Provide the [X, Y] coordinate of the cell's center where the given text is located.  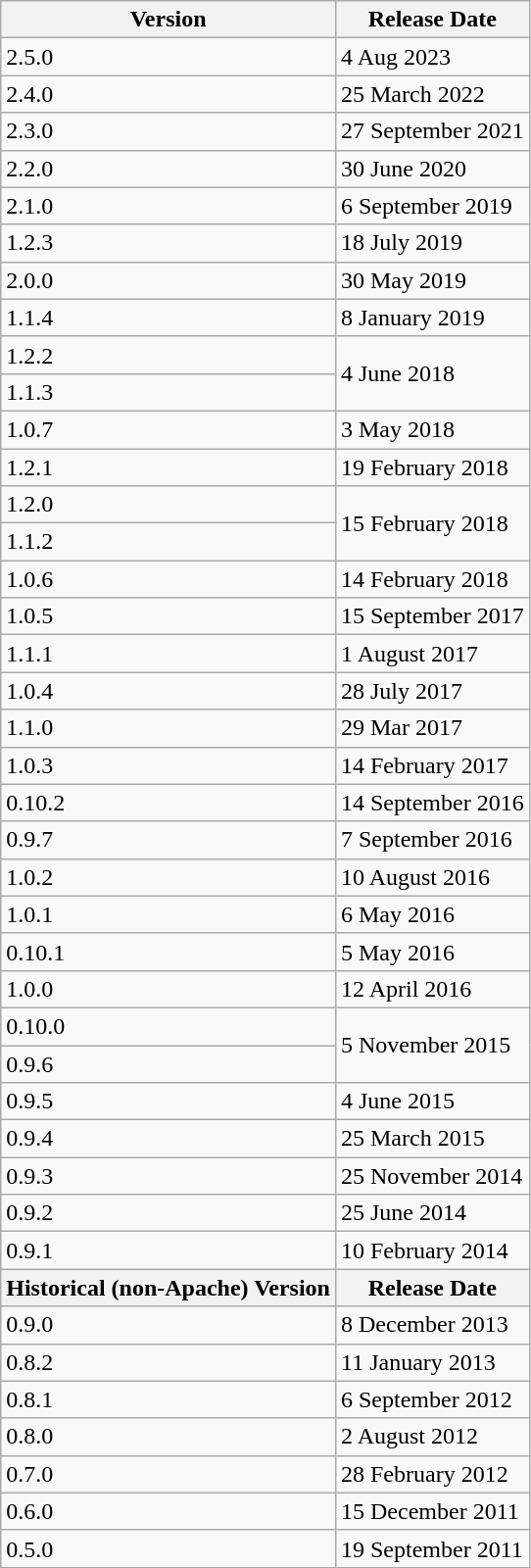
6 May 2016 [432, 914]
6 September 2012 [432, 1399]
2 August 2012 [432, 1437]
10 August 2016 [432, 877]
1.1.1 [169, 654]
0.5.0 [169, 1548]
0.9.6 [169, 1063]
0.9.1 [169, 1250]
1.1.4 [169, 318]
Historical (non-Apache) Version [169, 1288]
2.0.0 [169, 280]
1.2.0 [169, 505]
1.0.3 [169, 765]
0.9.0 [169, 1325]
0.8.0 [169, 1437]
1.1.2 [169, 542]
30 May 2019 [432, 280]
30 June 2020 [432, 169]
1.1.0 [169, 728]
4 June 2018 [432, 373]
0.9.5 [169, 1102]
12 April 2016 [432, 989]
14 February 2018 [432, 579]
15 September 2017 [432, 616]
5 May 2016 [432, 952]
19 September 2011 [432, 1548]
1 August 2017 [432, 654]
1.1.3 [169, 392]
2.3.0 [169, 131]
28 February 2012 [432, 1474]
14 September 2016 [432, 803]
1.2.2 [169, 355]
25 June 2014 [432, 1213]
14 February 2017 [432, 765]
0.10.2 [169, 803]
0.9.3 [169, 1176]
0.9.2 [169, 1213]
11 January 2013 [432, 1362]
1.0.2 [169, 877]
18 July 2019 [432, 243]
0.6.0 [169, 1511]
15 December 2011 [432, 1511]
27 September 2021 [432, 131]
2.1.0 [169, 206]
1.2.3 [169, 243]
1.0.4 [169, 691]
1.0.7 [169, 429]
1.0.5 [169, 616]
2.2.0 [169, 169]
2.5.0 [169, 57]
8 January 2019 [432, 318]
0.9.7 [169, 840]
0.8.2 [169, 1362]
1.0.6 [169, 579]
6 September 2019 [432, 206]
19 February 2018 [432, 467]
25 March 2015 [432, 1139]
0.9.4 [169, 1139]
4 June 2015 [432, 1102]
Version [169, 20]
2.4.0 [169, 94]
3 May 2018 [432, 429]
1.2.1 [169, 467]
1.0.1 [169, 914]
10 February 2014 [432, 1250]
4 Aug 2023 [432, 57]
0.8.1 [169, 1399]
0.10.0 [169, 1026]
15 February 2018 [432, 523]
0.10.1 [169, 952]
1.0.0 [169, 989]
7 September 2016 [432, 840]
28 July 2017 [432, 691]
8 December 2013 [432, 1325]
29 Mar 2017 [432, 728]
25 November 2014 [432, 1176]
0.7.0 [169, 1474]
5 November 2015 [432, 1045]
25 March 2022 [432, 94]
